For the text-containing cell, return its midpoint in (x, y) coordinate format. 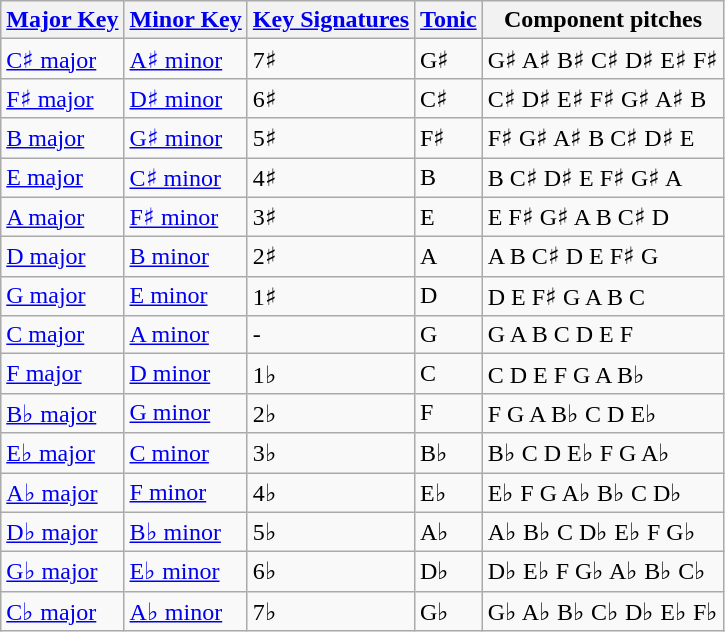
A♭ minor (186, 611)
A♯ minor (186, 59)
G♯ (449, 59)
B♭ C D E♭ F G A♭ (603, 453)
7♯ (330, 59)
6♭ (330, 572)
E minor (186, 296)
G A B C D E F (603, 335)
C♯ minor (186, 178)
E major (62, 178)
F♯ major (62, 98)
C♭ major (62, 611)
3♯ (330, 217)
- (330, 335)
B♭ (449, 453)
2♭ (330, 413)
F minor (186, 492)
A major (62, 217)
A♭ B♭ C D♭ E♭ F G♭ (603, 532)
B major (62, 138)
B♭ major (62, 413)
B minor (186, 257)
C♯ major (62, 59)
F♯ G♯ A♯ B C♯ D♯ E (603, 138)
D major (62, 257)
F♯ (449, 138)
F major (62, 374)
2♯ (330, 257)
D♭ major (62, 532)
A♭ (449, 532)
E F♯ G♯ A B C♯ D (603, 217)
B C♯ D♯ E F♯ G♯ A (603, 178)
D minor (186, 374)
Component pitches (603, 20)
B (449, 178)
Key Signatures (330, 20)
F (449, 413)
1♯ (330, 296)
7♭ (330, 611)
3♭ (330, 453)
C D E F G A B♭ (603, 374)
B♭ minor (186, 532)
A (449, 257)
G major (62, 296)
E♭ minor (186, 572)
5♭ (330, 532)
G♭ major (62, 572)
E (449, 217)
G (449, 335)
Minor Key (186, 20)
A minor (186, 335)
1♭ (330, 374)
C♯ D♯ E♯ F♯ G♯ A♯ B (603, 98)
F G A B♭ C D E♭ (603, 413)
D (449, 296)
A♭ major (62, 492)
G minor (186, 413)
4♭ (330, 492)
F♯ minor (186, 217)
D♯ minor (186, 98)
E♭ (449, 492)
G♭ A♭ B♭ C♭ D♭ E♭ F♭ (603, 611)
C minor (186, 453)
Major Key (62, 20)
C major (62, 335)
C (449, 374)
D♭ E♭ F G♭ A♭ B♭ C♭ (603, 572)
G♭ (449, 611)
E♭ F G A♭ B♭ C D♭ (603, 492)
G♯ A♯ B♯ C♯ D♯ E♯ F♯ (603, 59)
D E F♯ G A B C (603, 296)
E♭ major (62, 453)
C♯ (449, 98)
Tonic (449, 20)
G♯ minor (186, 138)
D♭ (449, 572)
6♯ (330, 98)
4♯ (330, 178)
5♯ (330, 138)
A B C♯ D E F♯ G (603, 257)
